Find where the given text appears and provide that cell's center as (X, Y) coordinate. 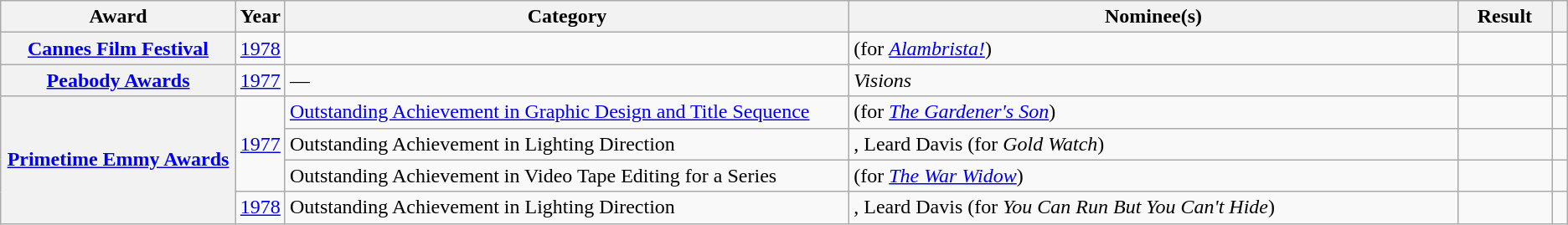
Category (566, 17)
Primetime Emmy Awards (119, 160)
Cannes Film Festival (119, 49)
(for The Gardener's Son) (1154, 112)
Award (119, 17)
Nominee(s) (1154, 17)
Result (1504, 17)
, Leard Davis (for You Can Run But You Can't Hide) (1154, 207)
(for The War Widow) (1154, 176)
Outstanding Achievement in Video Tape Editing for a Series (566, 176)
Visions (1154, 80)
Outstanding Achievement in Graphic Design and Title Sequence (566, 112)
(for Alambrista!) (1154, 49)
Year (260, 17)
Peabody Awards (119, 80)
— (566, 80)
, Leard Davis (for Gold Watch) (1154, 144)
